Provide the [X, Y] coordinate of the cell's center where the given text is located.  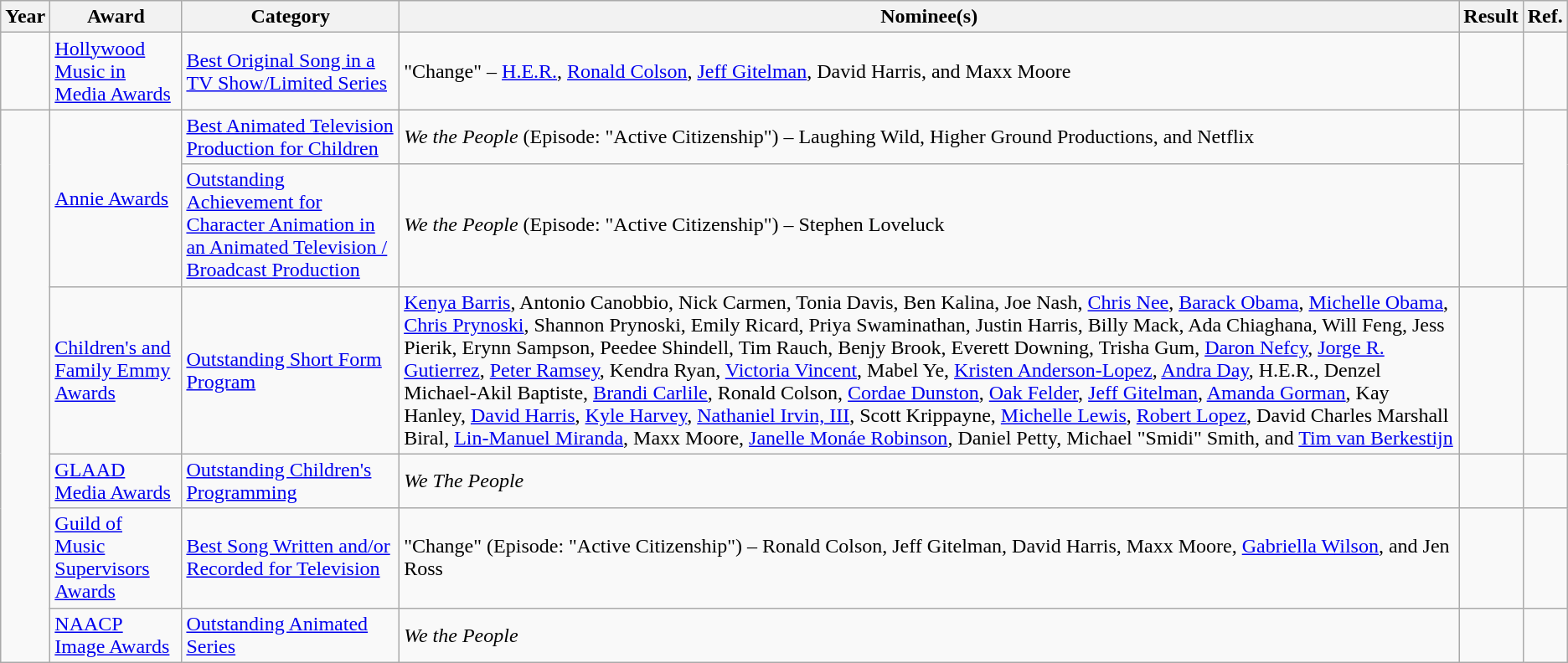
Nominee(s) [930, 17]
Year [25, 17]
Hollywood Music in Media Awards [116, 71]
We The People [930, 481]
Outstanding Children's Programming [291, 481]
We the People [930, 635]
Outstanding Animated Series [291, 635]
"Change" (Episode: "Active Citizenship") – Ronald Colson, Jeff Gitelman, David Harris, Maxx Moore, Gabriella Wilson, and Jen Ross [930, 558]
We the People (Episode: "Active Citizenship") – Laughing Wild, Higher Ground Productions, and Netflix [930, 137]
Result [1491, 17]
Award [116, 17]
"Change" – H.E.R., Ronald Colson, Jeff Gitelman, David Harris, and Maxx Moore [930, 71]
Best Animated Television Production for Children [291, 137]
We the People (Episode: "Active Citizenship") – Stephen Loveluck [930, 225]
Annie Awards [116, 198]
Category [291, 17]
Best Original Song in a TV Show/Limited Series [291, 71]
Outstanding Short Form Program [291, 370]
Outstanding Achievement for Character Animation in an Animated Television / Broadcast Production [291, 225]
GLAAD Media Awards [116, 481]
Guild of Music Supervisors Awards [116, 558]
NAACP Image Awards [116, 635]
Children's and Family Emmy Awards [116, 370]
Best Song Written and/or Recorded for Television [291, 558]
Ref. [1545, 17]
